Capture the cell that displays the provided text and extract its [X, Y] central coordinate. 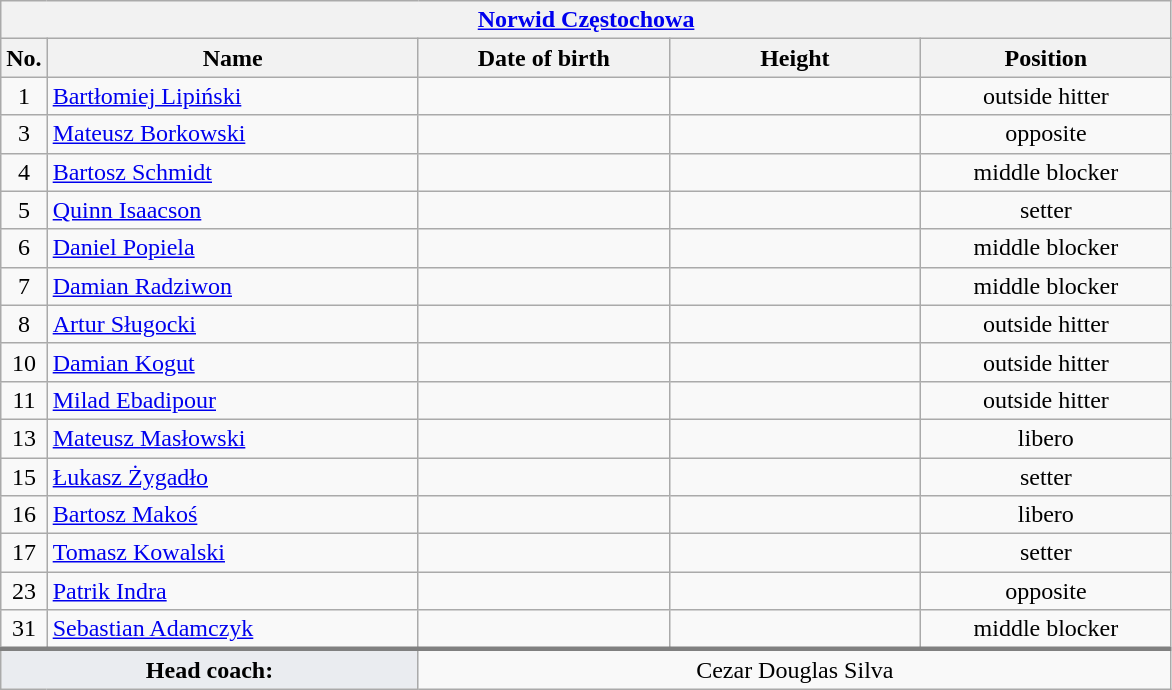
Damian Radziwon [232, 286]
6 [24, 248]
Bartosz Schmidt [232, 172]
Date of birth [544, 58]
Patrik Indra [232, 591]
3 [24, 134]
31 [24, 630]
17 [24, 553]
Head coach: [210, 669]
10 [24, 362]
Mateusz Masłowski [232, 438]
Bartosz Makoś [232, 515]
Daniel Popiela [232, 248]
1 [24, 96]
16 [24, 515]
8 [24, 324]
5 [24, 210]
13 [24, 438]
Height [794, 58]
Sebastian Adamczyk [232, 630]
Norwid Częstochowa [586, 20]
Artur Sługocki [232, 324]
Cezar Douglas Silva [794, 669]
23 [24, 591]
15 [24, 477]
Damian Kogut [232, 362]
No. [24, 58]
Mateusz Borkowski [232, 134]
Quinn Isaacson [232, 210]
Milad Ebadipour [232, 400]
Tomasz Kowalski [232, 553]
Bartłomiej Lipiński [232, 96]
Position [1046, 58]
Name [232, 58]
7 [24, 286]
4 [24, 172]
Łukasz Żygadło [232, 477]
11 [24, 400]
